Search for the cell housing the specified text and yield its [X, Y] center coordinate. 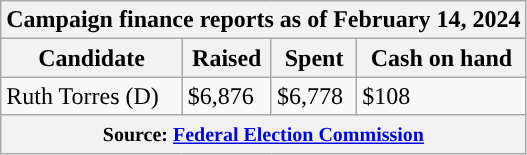
$6,876 [226, 96]
Spent [314, 58]
Source: Federal Election Commission [264, 134]
$108 [442, 96]
Candidate [92, 58]
Cash on hand [442, 58]
Campaign finance reports as of February 14, 2024 [264, 20]
Ruth Torres (D) [92, 96]
Raised [226, 58]
$6,778 [314, 96]
